Search for the cell housing the specified text and yield its [X, Y] center coordinate. 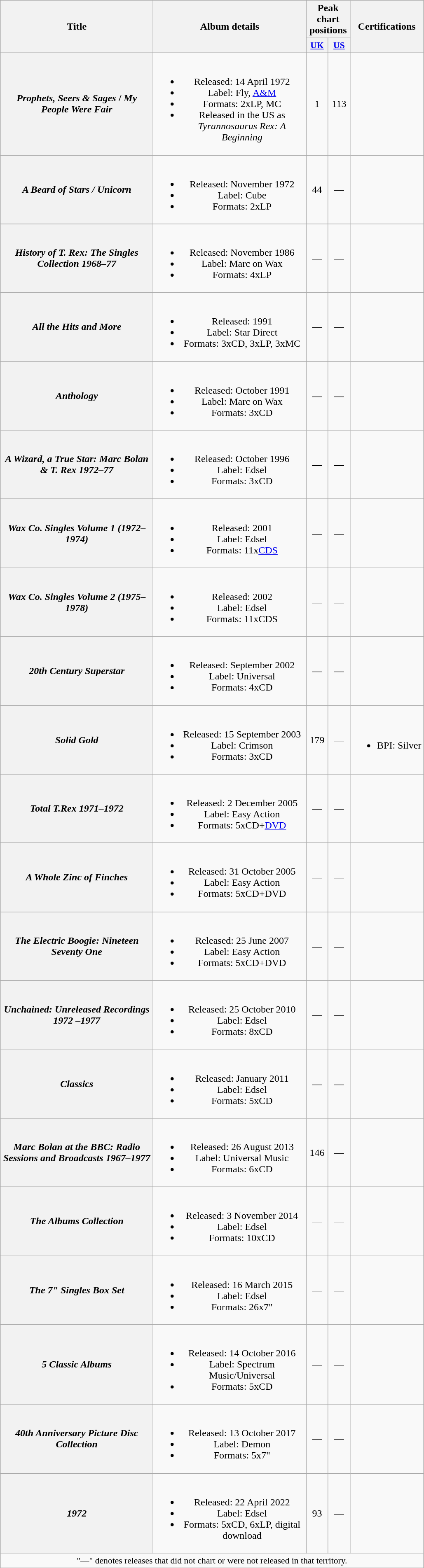
A Beard of Stars / Unicorn [77, 189]
Released: 16 March 2015Label: EdselFormats: 26x7" [230, 1290]
Anthology [77, 396]
UK [317, 46]
93 [317, 1513]
Released: 15 September 2003Label: CrimsonFormats: 3xCD [230, 740]
Released: 13 October 2017Label: DemonFormats: 5x7" [230, 1439]
"—" denotes releases that did not chart or were not released in that territory. [212, 1561]
Released: 26 August 2013Label: Universal MusicFormats: 6xCD [230, 1152]
Peak chart positions [328, 19]
Wax Co. Singles Volume 2 (1975–1978) [77, 602]
Album details [230, 27]
1972 [77, 1513]
A Wizard, a True Star: Marc Bolan & T. Rex 1972–77 [77, 464]
20th Century Superstar [77, 671]
Solid Gold [77, 740]
Released: 25 October 2010Label: EdselFormats: 8xCD [230, 1015]
Released: 2 December 2005Label: Easy ActionFormats: 5xCD+DVD [230, 809]
Marc Bolan at the BBC: Radio Sessions and Broadcasts 1967–1977 [77, 1152]
179 [317, 740]
The 7" Singles Box Set [77, 1290]
Classics [77, 1084]
5 Classic Albums [77, 1365]
A Whole Zinc of Finches [77, 877]
Released: September 2002Label: UniversalFormats: 4xCD [230, 671]
The Electric Boogie: Nineteen Seventy One [77, 946]
Released: 25 June 2007Label: Easy ActionFormats: 5xCD+DVD [230, 946]
Released: January 2011Label: EdselFormats: 5xCD [230, 1084]
Released: 31 October 2005Label: Easy ActionFormats: 5xCD+DVD [230, 877]
History of T. Rex: The Singles Collection 1968–77 [77, 259]
Released: 3 November 2014Label: EdselFormats: 10xCD [230, 1221]
146 [317, 1152]
Wax Co. Singles Volume 1 (1972–1974) [77, 534]
BPI: Silver [387, 740]
Unchained: Unreleased Recordings 1972 –1977 [77, 1015]
Certifications [387, 27]
113 [339, 104]
Total T.Rex 1971–1972 [77, 809]
40th Anniversary Picture Disc Collection [77, 1439]
Released: October 1996Label: EdselFormats: 3xCD [230, 464]
Released: 2002Label: EdselFormats: 11xCDS [230, 602]
All the Hits and More [77, 327]
Released: 22 April 2022Label: EdselFormats: 5xCD, 6xLP, digital download [230, 1513]
Title [77, 27]
Released: 2001Label: EdselFormats: 11xCDS [230, 534]
Released: November 1972Label: CubeFormats: 2xLP [230, 189]
Released: 1991Label: Star DirectFormats: 3xCD, 3xLP, 3xMC [230, 327]
Released: November 1986Label: Marc on WaxFormats: 4xLP [230, 259]
Released: 14 October 2016Label: Spectrum Music/UniversalFormats: 5xCD [230, 1365]
The Albums Collection [77, 1221]
Released: October 1991Label: Marc on WaxFormats: 3xCD [230, 396]
Released: 14 April 1972Label: Fly, A&MFormats: 2xLP, MCReleased in the US as Tyrannosaurus Rex: A Beginning [230, 104]
US [339, 46]
1 [317, 104]
44 [317, 189]
Prophets, Seers & Sages / My People Were Fair [77, 104]
